Extract the (x, y) coordinate from the center of the cell holding the provided text.  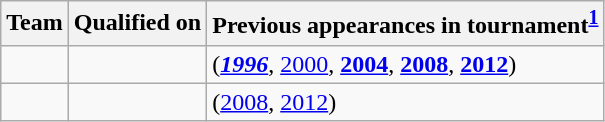
Qualified on (137, 24)
(1996, 2000, 2004, 2008, 2012) (406, 64)
Team (35, 24)
Previous appearances in tournament1 (406, 24)
(2008, 2012) (406, 102)
